Return [X, Y] of the center of cell containing provided text 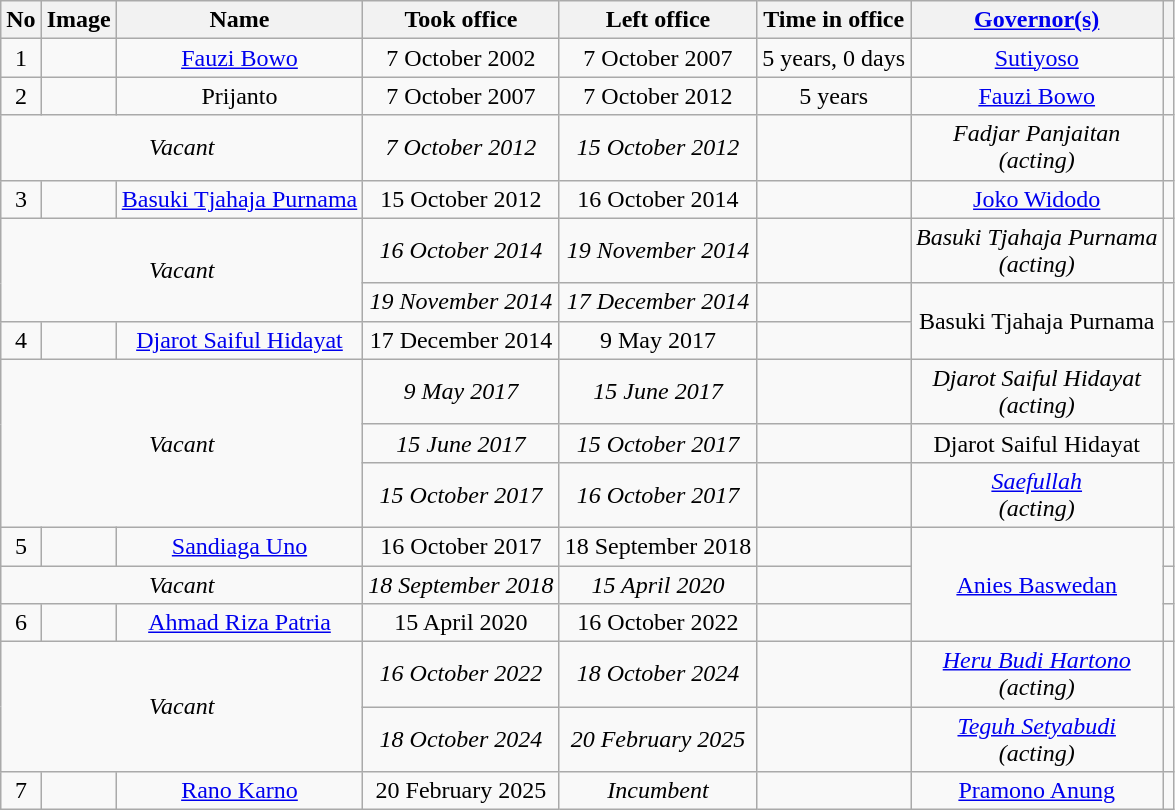
Djarot Saiful Hidayat(acting) [1037, 392]
1 [21, 58]
Ahmad Riza Patria [240, 623]
Time in office [834, 20]
Heru Budi Hartono(acting) [1037, 674]
Sutiyoso [1037, 58]
No [21, 20]
Sandiaga Uno [240, 546]
3 [21, 199]
5 years [834, 96]
Took office [461, 20]
Teguh Setyabudi(acting) [1037, 740]
Left office [658, 20]
Basuki Tjahaja Purnama(acting) [1037, 250]
2 [21, 96]
7 October 2002 [461, 58]
5 years, 0 days [834, 58]
Saefullah(acting) [1037, 494]
Prijanto [240, 96]
7 [21, 791]
Pramono Anung [1037, 791]
Fadjar Panjaitan(acting) [1037, 148]
Incumbent [658, 791]
Rano Karno [240, 791]
6 [21, 623]
Anies Baswedan [1037, 584]
Name [240, 20]
4 [21, 340]
5 [21, 546]
Joko Widodo [1037, 199]
Governor(s) [1037, 20]
Image [78, 20]
